Extract the [x, y] coordinate from the center of the cell holding the provided text.  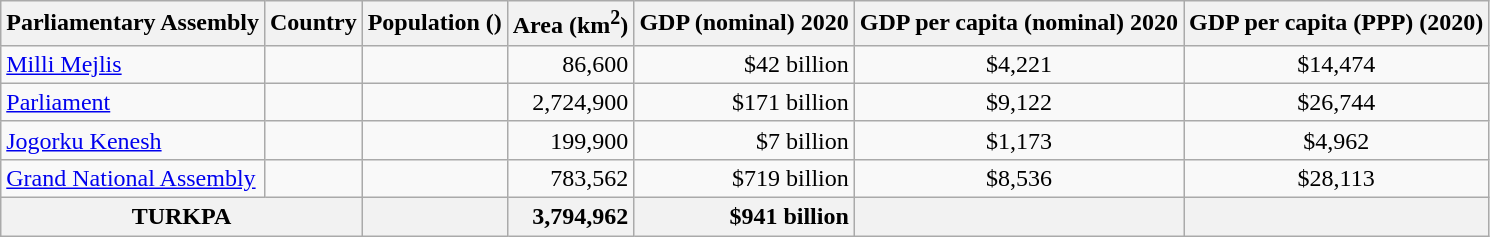
$1,173 [1018, 140]
86,600 [570, 64]
Parliament [133, 102]
$4,962 [1336, 140]
$42 billion [744, 64]
$7 billion [744, 140]
GDP per capita (PPP) (2020) [1336, 24]
$9,122 [1018, 102]
Jogorku Kenesh [133, 140]
$4,221 [1018, 64]
$28,113 [1336, 178]
783,562 [570, 178]
Grand National Assembly [133, 178]
$8,536 [1018, 178]
$171 billion [744, 102]
Area (km2) [570, 24]
TURKPA [182, 217]
$719 billion [744, 178]
3,794,962 [570, 217]
$14,474 [1336, 64]
2,724,900 [570, 102]
GDP per capita (nominal) 2020 [1018, 24]
$26,744 [1336, 102]
$941 billion [744, 217]
Country [313, 24]
Parliamentary Assembly [133, 24]
199,900 [570, 140]
Milli Mejlis [133, 64]
Population () [434, 24]
GDP (nominal) 2020 [744, 24]
